Pinpoint the cell where the given text exists, returning its (X, Y) midpoint coordinate. 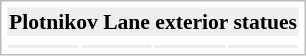
Plotnikov Lane exterior statues (154, 22)
